Detect which cell encompasses the target text, then output its [x, y] center coordinate. 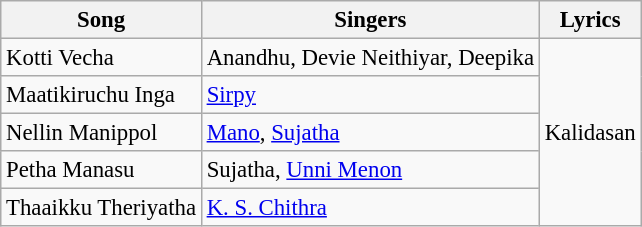
Thaaikku Theriyatha [102, 208]
Petha Manasu [102, 170]
Song [102, 20]
Maatikiruchu Inga [102, 95]
Mano, Sujatha [370, 133]
Kalidasan [590, 133]
Anandhu, Devie Neithiyar, Deepika [370, 58]
K. S. Chithra [370, 208]
Sujatha, Unni Menon [370, 170]
Nellin Manippol [102, 133]
Kotti Vecha [102, 58]
Singers [370, 20]
Sirpy [370, 95]
Lyrics [590, 20]
